Identify which cell holds the provided text, then report its (X, Y) central coordinate. 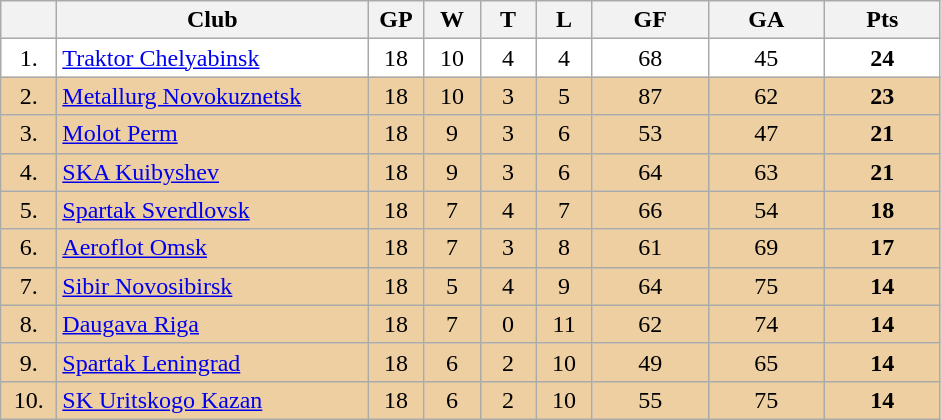
61 (650, 248)
69 (766, 248)
11 (564, 324)
63 (766, 172)
23 (882, 96)
2. (29, 96)
Pts (882, 20)
87 (650, 96)
66 (650, 210)
Metallurg Novokuznetsk (212, 96)
54 (766, 210)
Daugava Riga (212, 324)
65 (766, 362)
L (564, 20)
47 (766, 134)
49 (650, 362)
Club (212, 20)
SKA Kuibyshev (212, 172)
6. (29, 248)
GA (766, 20)
Traktor Chelyabinsk (212, 58)
7. (29, 286)
GP (396, 20)
W (452, 20)
1. (29, 58)
68 (650, 58)
10. (29, 400)
4. (29, 172)
45 (766, 58)
3. (29, 134)
5. (29, 210)
55 (650, 400)
SK Uritskogo Kazan (212, 400)
24 (882, 58)
9. (29, 362)
Spartak Leningrad (212, 362)
GF (650, 20)
17 (882, 248)
0 (508, 324)
Aeroflot Omsk (212, 248)
Sibir Novosibirsk (212, 286)
Molot Perm (212, 134)
Spartak Sverdlovsk (212, 210)
8. (29, 324)
8 (564, 248)
53 (650, 134)
T (508, 20)
74 (766, 324)
